Extract the (X, Y) coordinate from the center of the cell holding the provided text.  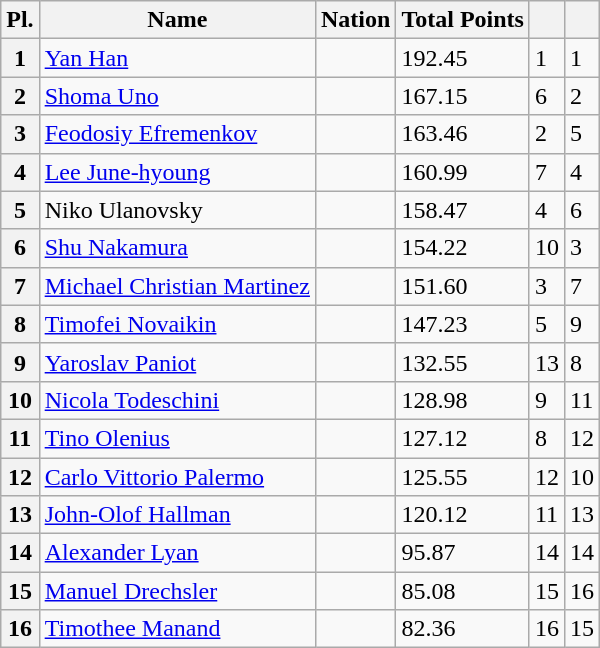
Name (177, 20)
Timothee Manand (177, 629)
Timofei Novaikin (177, 324)
85.08 (463, 591)
Carlo Vittorio Palermo (177, 477)
Michael Christian Martinez (177, 286)
Shu Nakamura (177, 248)
John-Olof Hallman (177, 515)
Shoma Uno (177, 96)
Manuel Drechsler (177, 591)
Niko Ulanovsky (177, 210)
147.23 (463, 324)
95.87 (463, 553)
Total Points (463, 20)
160.99 (463, 172)
Feodosiy Efremenkov (177, 134)
158.47 (463, 210)
154.22 (463, 248)
125.55 (463, 477)
82.36 (463, 629)
120.12 (463, 515)
Lee June-hyoung (177, 172)
192.45 (463, 58)
Alexander Lyan (177, 553)
151.60 (463, 286)
Nicola Todeschini (177, 400)
128.98 (463, 400)
132.55 (463, 362)
Nation (355, 20)
163.46 (463, 134)
Yaroslav Paniot (177, 362)
127.12 (463, 438)
Pl. (20, 20)
Yan Han (177, 58)
Tino Olenius (177, 438)
167.15 (463, 96)
